Identify which cell holds the provided text, then report its [x, y] central coordinate. 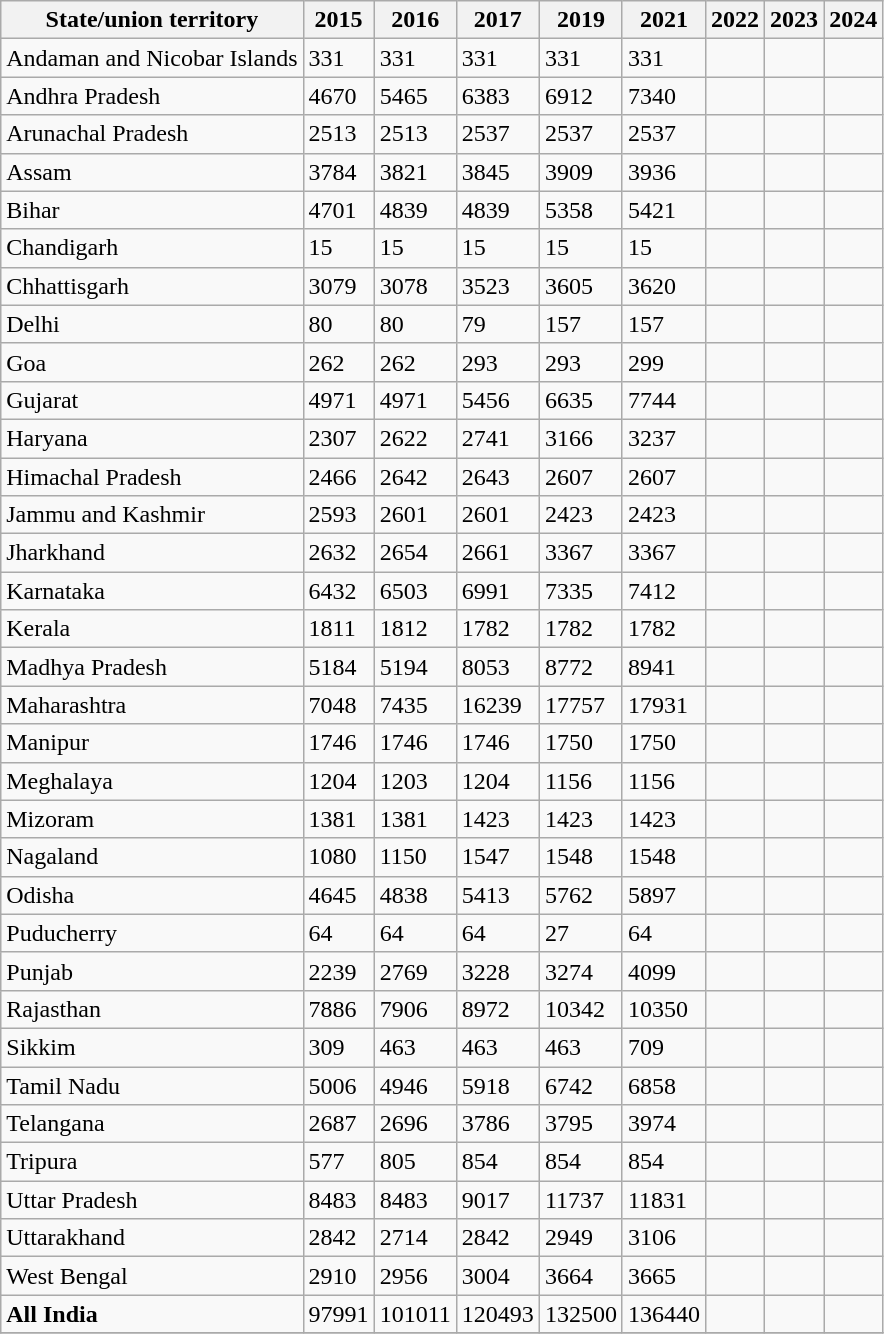
3523 [498, 286]
Chhattisgarh [152, 286]
9017 [498, 1200]
Manipur [152, 743]
1812 [415, 629]
3166 [580, 438]
Himachal Pradesh [152, 477]
97991 [338, 1314]
101011 [415, 1314]
State/union territory [152, 20]
1547 [498, 857]
Maharashtra [152, 705]
7335 [580, 591]
1811 [338, 629]
Gujarat [152, 400]
6858 [664, 1085]
2956 [415, 1276]
5006 [338, 1085]
7906 [415, 1009]
Chandigarh [152, 248]
3237 [664, 438]
5897 [664, 895]
6635 [580, 400]
2949 [580, 1238]
309 [338, 1047]
8941 [664, 667]
3664 [580, 1276]
5194 [415, 667]
136440 [664, 1314]
West Bengal [152, 1276]
Uttarakhand [152, 1238]
10342 [580, 1009]
Nagaland [152, 857]
Telangana [152, 1124]
5762 [580, 895]
2622 [415, 438]
2769 [415, 971]
2239 [338, 971]
5918 [498, 1085]
Goa [152, 362]
All India [152, 1314]
2696 [415, 1124]
2910 [338, 1276]
Punjab [152, 971]
27 [580, 933]
2466 [338, 477]
7340 [664, 96]
709 [664, 1047]
4099 [664, 971]
Jammu and Kashmir [152, 515]
Mizoram [152, 819]
Tripura [152, 1162]
17931 [664, 705]
2023 [794, 20]
5184 [338, 667]
3620 [664, 286]
Sikkim [152, 1047]
6432 [338, 591]
3936 [664, 172]
Jharkhand [152, 553]
10350 [664, 1009]
2015 [338, 20]
3665 [664, 1276]
3004 [498, 1276]
Andhra Pradesh [152, 96]
Andaman and Nicobar Islands [152, 58]
7744 [664, 400]
6503 [415, 591]
3974 [664, 1124]
4701 [338, 210]
2307 [338, 438]
4838 [415, 895]
132500 [580, 1314]
7886 [338, 1009]
2017 [498, 20]
3795 [580, 1124]
1150 [415, 857]
Puducherry [152, 933]
17757 [580, 705]
3078 [415, 286]
2661 [498, 553]
1080 [338, 857]
299 [664, 362]
8772 [580, 667]
2016 [415, 20]
6912 [580, 96]
3784 [338, 172]
2714 [415, 1238]
3909 [580, 172]
2019 [580, 20]
1203 [415, 781]
Karnataka [152, 591]
Odisha [152, 895]
Uttar Pradesh [152, 1200]
577 [338, 1162]
805 [415, 1162]
6991 [498, 591]
2642 [415, 477]
Meghalaya [152, 781]
7412 [664, 591]
2654 [415, 553]
3605 [580, 286]
3274 [580, 971]
16239 [498, 705]
4645 [338, 895]
2022 [734, 20]
5413 [498, 895]
120493 [498, 1314]
Rajasthan [152, 1009]
11737 [580, 1200]
79 [498, 324]
2643 [498, 477]
4946 [415, 1085]
8972 [498, 1009]
7048 [338, 705]
8053 [498, 667]
Kerala [152, 629]
6383 [498, 96]
Arunachal Pradesh [152, 134]
7435 [415, 705]
3228 [498, 971]
2741 [498, 438]
2021 [664, 20]
5456 [498, 400]
3821 [415, 172]
Haryana [152, 438]
2687 [338, 1124]
Madhya Pradesh [152, 667]
6742 [580, 1085]
Assam [152, 172]
3079 [338, 286]
3845 [498, 172]
11831 [664, 1200]
2632 [338, 553]
5465 [415, 96]
Tamil Nadu [152, 1085]
5421 [664, 210]
2593 [338, 515]
5358 [580, 210]
3106 [664, 1238]
4670 [338, 96]
3786 [498, 1124]
Bihar [152, 210]
Delhi [152, 324]
2024 [854, 20]
